Locate the cell with the specified text and output its (x, y) center coordinate. 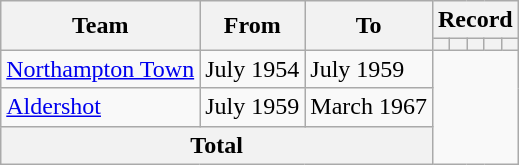
July 1954 (252, 69)
To (369, 26)
From (252, 26)
Northampton Town (100, 69)
March 1967 (369, 107)
Team (100, 26)
Record (475, 20)
Aldershot (100, 107)
Total (217, 145)
